Determine the [x, y] coordinate at the center of the cell enclosing the given text.  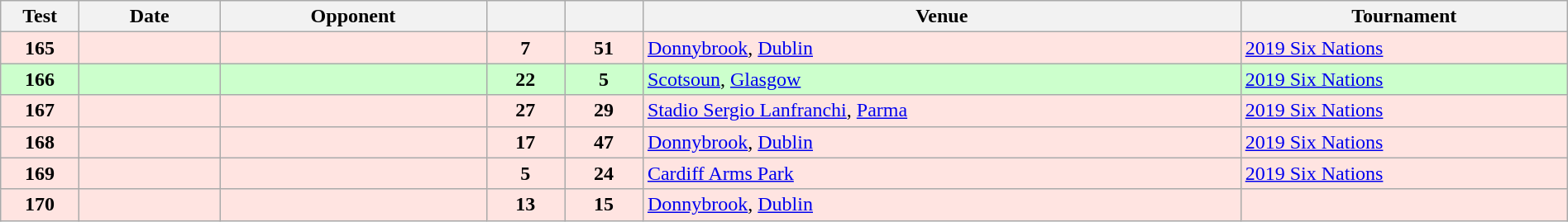
166 [40, 79]
Scotsoun, Glasgow [941, 79]
17 [526, 142]
168 [40, 142]
27 [526, 111]
Stadio Sergio Lanfranchi, Parma [941, 111]
Cardiff Arms Park [941, 173]
29 [604, 111]
165 [40, 48]
51 [604, 48]
Opponent [353, 17]
Tournament [1404, 17]
Venue [941, 17]
167 [40, 111]
24 [604, 173]
169 [40, 173]
15 [604, 205]
13 [526, 205]
Test [40, 17]
47 [604, 142]
7 [526, 48]
170 [40, 205]
22 [526, 79]
Date [149, 17]
